From the cell containing the given text, extract its center point as [X, Y] coordinate. 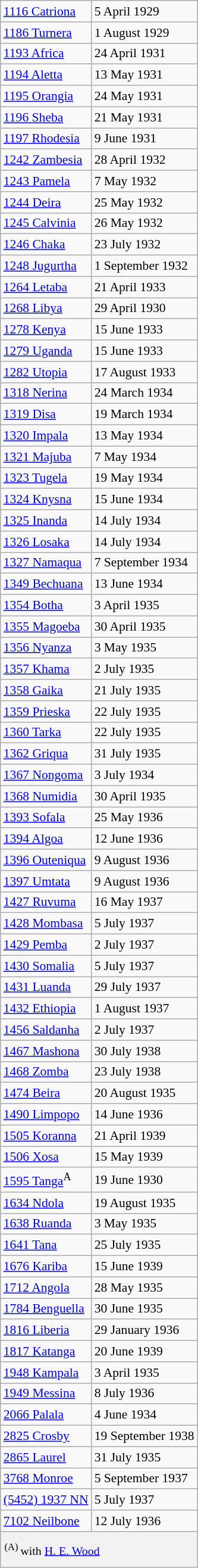
1359 Prieska [46, 712]
20 June 1939 [144, 1351]
1325 Inanda [46, 520]
1324 Knysna [46, 500]
3768 Monroe [46, 1479]
1474 Beira [46, 1093]
1197 Rhodesia [46, 139]
1355 Magoeba [46, 626]
1456 Saldanha [46, 1030]
1354 Botha [46, 606]
2825 Crosby [46, 1436]
1186 Turnera [46, 33]
7 September 1934 [144, 563]
5 September 1937 [144, 1479]
1326 Losaka [46, 542]
1362 Griqua [46, 754]
1427 Ruvuma [46, 902]
1396 Outeniqua [46, 860]
23 July 1932 [144, 245]
1194 Aletta [46, 75]
1356 Nyanza [46, 648]
30 July 1938 [144, 1051]
1193 Africa [46, 54]
1321 Majuba [46, 457]
19 September 1938 [144, 1436]
1279 Uganda [46, 351]
29 January 1936 [144, 1330]
1505 Koranna [46, 1136]
1468 Zomba [46, 1072]
1282 Utopia [46, 372]
1 September 1932 [144, 266]
1490 Limpopo [46, 1115]
1196 Sheba [46, 117]
1248 Jugurtha [46, 266]
7 May 1932 [144, 181]
1243 Pamela [46, 181]
28 April 1932 [144, 160]
1358 Gaika [46, 690]
1264 Letaba [46, 287]
7102 Neilbone [46, 1521]
19 June 1930 [144, 1180]
1429 Pemba [46, 945]
1360 Tarka [46, 732]
30 June 1935 [144, 1309]
1 August 1937 [144, 1009]
1318 Nerina [46, 393]
1428 Mombasa [46, 924]
1319 Disa [46, 414]
2865 Laurel [46, 1457]
13 May 1931 [144, 75]
1676 Kariba [46, 1267]
21 May 1931 [144, 117]
1432 Ethiopia [46, 1009]
21 April 1939 [144, 1136]
15 June 1939 [144, 1267]
1430 Somalia [46, 966]
3 July 1934 [144, 775]
1268 Libya [46, 308]
24 April 1931 [144, 54]
8 July 1936 [144, 1394]
1323 Tugela [46, 478]
1349 Bechuana [46, 584]
2 July 1935 [144, 669]
(5452) 1937 NN [46, 1500]
5 April 1929 [144, 11]
1397 Umtata [46, 881]
23 July 1938 [144, 1072]
1817 Katanga [46, 1351]
1467 Mashona [46, 1051]
1506 Xosa [46, 1157]
19 May 1934 [144, 478]
24 March 1934 [144, 393]
21 July 1935 [144, 690]
1242 Zambesia [46, 160]
14 June 1936 [144, 1115]
29 July 1937 [144, 987]
9 June 1931 [144, 139]
1278 Kenya [46, 330]
25 July 1935 [144, 1245]
15 May 1939 [144, 1157]
1394 Algoa [46, 839]
1634 Ndola [46, 1203]
7 May 1934 [144, 457]
15 June 1934 [144, 500]
13 June 1934 [144, 584]
21 April 1933 [144, 287]
25 May 1932 [144, 202]
12 June 1936 [144, 839]
1431 Luanda [46, 987]
1712 Angola [46, 1288]
1949 Messina [46, 1394]
20 August 1935 [144, 1093]
1816 Liberia [46, 1330]
1327 Namaqua [46, 563]
1368 Numidia [46, 796]
1595 TangaA [46, 1180]
1 August 1929 [144, 33]
25 May 1936 [144, 818]
1948 Kampala [46, 1373]
13 May 1934 [144, 436]
4 June 1934 [144, 1415]
1320 Impala [46, 436]
1244 Deira [46, 202]
1246 Chaka [46, 245]
1116 Catriona [46, 11]
1367 Nongoma [46, 775]
1195 Orangia [46, 96]
1393 Sofala [46, 818]
16 May 1937 [144, 902]
1784 Benguella [46, 1309]
17 August 1933 [144, 372]
29 April 1930 [144, 308]
1641 Tana [46, 1245]
24 May 1931 [144, 96]
(A) with H. E. Wood [99, 1550]
1245 Calvinia [46, 223]
1357 Khama [46, 669]
26 May 1932 [144, 223]
19 March 1934 [144, 414]
2066 Palala [46, 1415]
12 July 1936 [144, 1521]
1638 Ruanda [46, 1224]
28 May 1935 [144, 1288]
19 August 1935 [144, 1203]
